Capture the cell that displays the provided text and extract its (x, y) central coordinate. 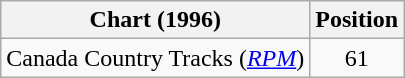
Position (357, 20)
Canada Country Tracks (RPM) (156, 58)
61 (357, 58)
Chart (1996) (156, 20)
